Detect which cell encompasses the target text, then output its [x, y] center coordinate. 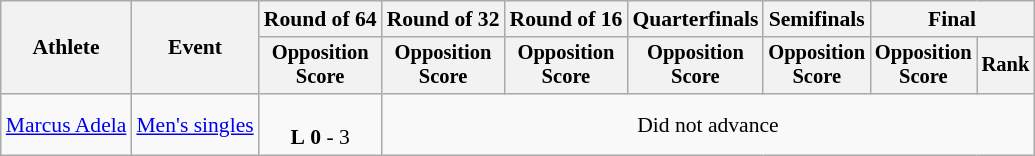
Men's singles [194, 124]
Athlete [66, 48]
Rank [1006, 66]
Event [194, 48]
Did not advance [708, 124]
Round of 64 [320, 19]
Marcus Adela [66, 124]
Round of 32 [444, 19]
Round of 16 [566, 19]
Quarterfinals [695, 19]
Final [952, 19]
Semifinals [816, 19]
L 0 - 3 [320, 124]
